Determine the (x, y) coordinate at the center of the cell enclosing the given text.  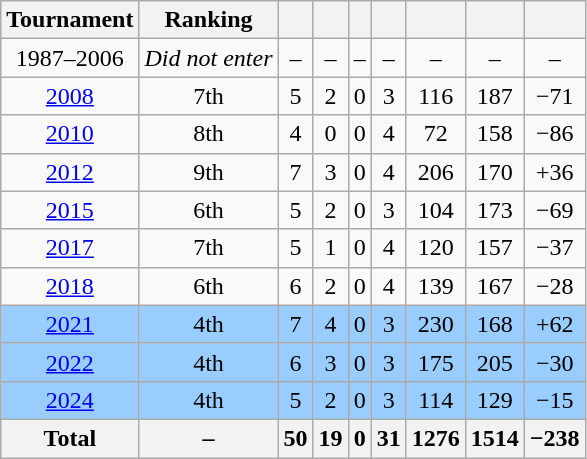
2008 (70, 96)
120 (436, 248)
114 (436, 400)
175 (436, 362)
206 (436, 172)
−37 (554, 248)
157 (494, 248)
205 (494, 362)
1 (330, 248)
Total (70, 438)
104 (436, 210)
116 (436, 96)
1987–2006 (70, 58)
+36 (554, 172)
170 (494, 172)
50 (296, 438)
Ranking (208, 20)
Tournament (70, 20)
2021 (70, 324)
168 (494, 324)
−86 (554, 134)
1514 (494, 438)
8th (208, 134)
2015 (70, 210)
2024 (70, 400)
−238 (554, 438)
2017 (70, 248)
2018 (70, 286)
2010 (70, 134)
173 (494, 210)
−71 (554, 96)
2022 (70, 362)
−30 (554, 362)
−15 (554, 400)
+62 (554, 324)
129 (494, 400)
Did not enter (208, 58)
2012 (70, 172)
139 (436, 286)
187 (494, 96)
19 (330, 438)
−28 (554, 286)
158 (494, 134)
167 (494, 286)
31 (388, 438)
230 (436, 324)
9th (208, 172)
−69 (554, 210)
1276 (436, 438)
72 (436, 134)
